For the text-containing cell, return its midpoint in (x, y) coordinate format. 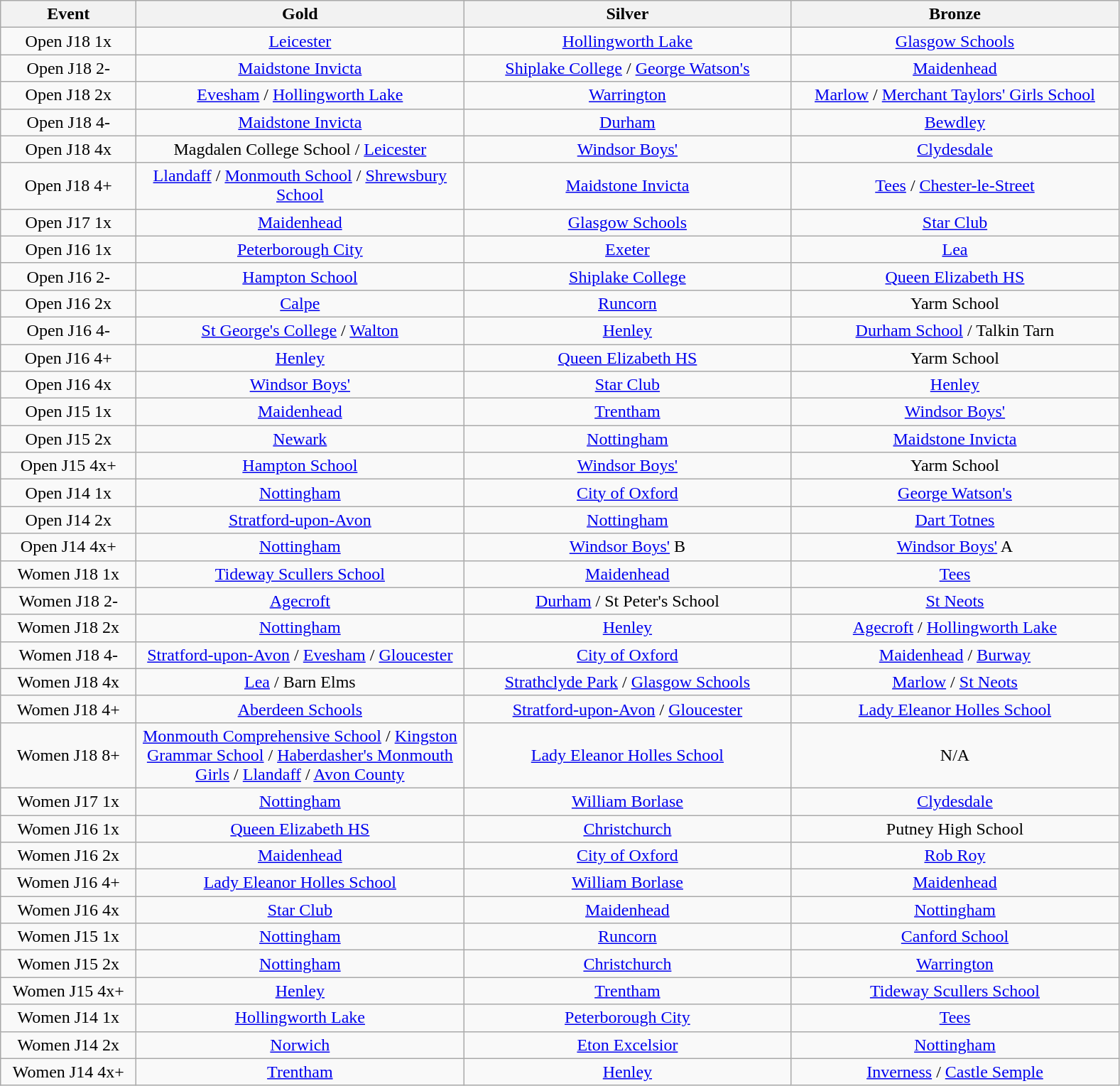
Eton Excelsior (628, 1045)
Calpe (300, 303)
Open J18 2x (68, 95)
Open J18 4- (68, 122)
Women J16 4x (68, 910)
Stratford-upon-Avon / Evesham / Gloucester (300, 655)
Lea / Barn Elms (300, 682)
Open J17 1x (68, 222)
N/A (955, 755)
Event (68, 14)
Magdalen College School / Leicester (300, 149)
Shiplake College / George Watson's (628, 68)
Durham / St Peter's School (628, 601)
Open J14 2x (68, 520)
Open J16 1x (68, 249)
Windsor Boys' B (628, 547)
Women J18 1x (68, 574)
Bronze (955, 14)
Women J18 2x (68, 628)
Canford School (955, 937)
Women J16 1x (68, 829)
Bewdley (955, 122)
Putney High School (955, 829)
Norwich (300, 1045)
Open J18 2- (68, 68)
Tees / Chester-le-Street (955, 186)
Marlow / Merchant Taylors' Girls School (955, 95)
Monmouth Comprehensive School / Kingston Grammar School / Haberdasher's Monmouth Girls / Llandaff / Avon County (300, 755)
Agecroft (300, 601)
Open J16 4- (68, 330)
Gold (300, 14)
Newark (300, 439)
Silver (628, 14)
Open J18 4+ (68, 186)
Women J15 1x (68, 937)
Durham School / Talkin Tarn (955, 330)
Dart Totnes (955, 520)
Llandaff / Monmouth School / Shrewsbury School (300, 186)
Women J18 4x (68, 682)
Open J15 4x+ (68, 466)
Open J14 1x (68, 493)
Women J16 2x (68, 856)
Women J14 1x (68, 1018)
Open J16 2- (68, 276)
Open J14 4x+ (68, 547)
Aberdeen Schools (300, 709)
Women J15 4x+ (68, 991)
Open J18 1x (68, 41)
Women J18 4- (68, 655)
Inverness / Castle Semple (955, 1072)
Women J14 4x+ (68, 1072)
Women J15 2x (68, 964)
Open J16 4x (68, 385)
Women J18 2- (68, 601)
Open J18 4x (68, 149)
Open J15 2x (68, 439)
Women J18 8+ (68, 755)
Stratford-upon-Avon (300, 520)
Strathclyde Park / Glasgow Schools (628, 682)
Women J17 1x (68, 801)
Women J14 2x (68, 1045)
Maidenhead / Burway (955, 655)
Marlow / St Neots (955, 682)
Rob Roy (955, 856)
George Watson's (955, 493)
Lea (955, 249)
Women J16 4+ (68, 883)
Open J16 2x (68, 303)
Windsor Boys' A (955, 547)
Durham (628, 122)
Exeter (628, 249)
Open J16 4+ (68, 357)
St Neots (955, 601)
Stratford-upon-Avon / Gloucester (628, 709)
Women J18 4+ (68, 709)
Leicester (300, 41)
Open J15 1x (68, 412)
St George's College / Walton (300, 330)
Evesham / Hollingworth Lake (300, 95)
Agecroft / Hollingworth Lake (955, 628)
Shiplake College (628, 276)
